Find where the given text appears and provide that cell's center as [X, Y] coordinate. 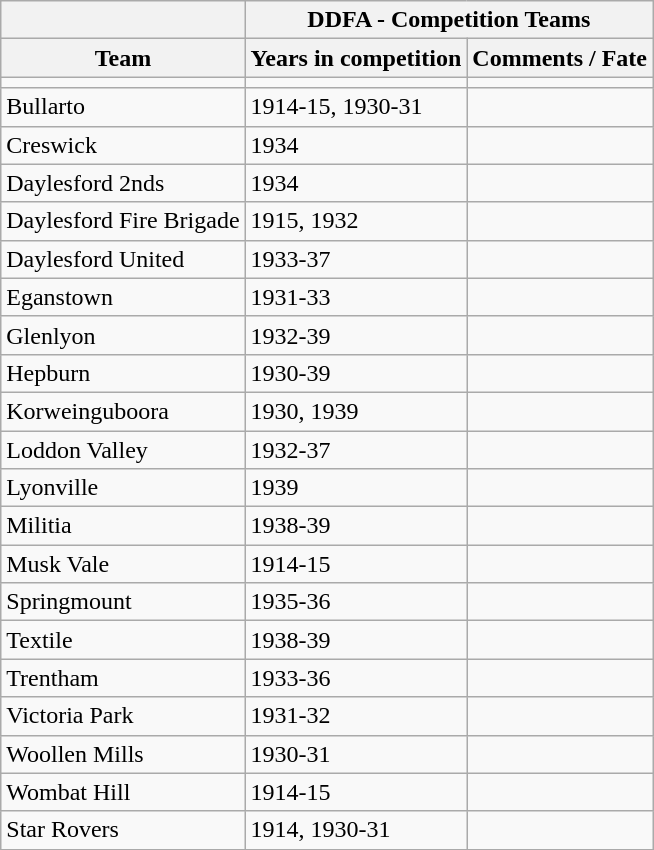
Bullarto [123, 107]
Musk Vale [123, 564]
Loddon Valley [123, 449]
1932-37 [356, 449]
1932-39 [356, 335]
1915, 1932 [356, 221]
DDFA - Competition Teams [448, 20]
Textile [123, 640]
Star Rovers [123, 830]
Years in competition [356, 58]
Victoria Park [123, 716]
Lyonville [123, 488]
Eganstown [123, 297]
1931-33 [356, 297]
1933-36 [356, 678]
Trentham [123, 678]
Wombat Hill [123, 792]
1935-36 [356, 602]
Militia [123, 526]
Hepburn [123, 373]
1930-39 [356, 373]
1933-37 [356, 259]
1939 [356, 488]
Korweinguboora [123, 411]
Team [123, 58]
Springmount [123, 602]
1931-32 [356, 716]
Woollen Mills [123, 754]
Comments / Fate [560, 58]
Daylesford 2nds [123, 183]
1930-31 [356, 754]
1930, 1939 [356, 411]
Glenlyon [123, 335]
Daylesford United [123, 259]
Daylesford Fire Brigade [123, 221]
Creswick [123, 145]
1914, 1930-31 [356, 830]
1914-15, 1930-31 [356, 107]
